Search for the cell housing the specified text and yield its [X, Y] center coordinate. 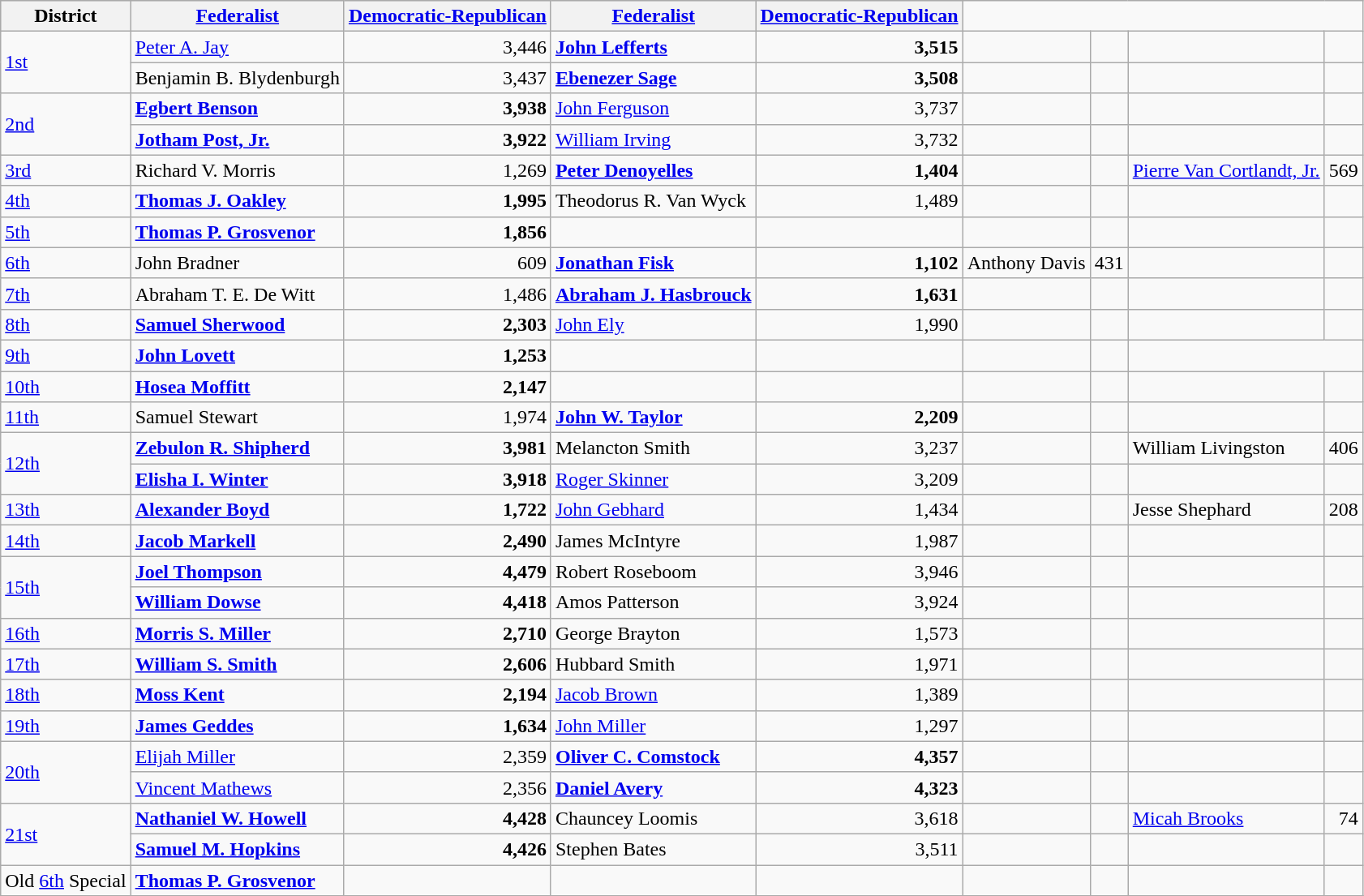
74 [1343, 818]
1,722 [448, 510]
15th [66, 587]
Hosea Moffitt [237, 387]
2,194 [448, 695]
569 [1343, 170]
2,356 [448, 787]
18th [66, 695]
Zebulon R. Shipherd [237, 448]
3,515 [860, 47]
1,987 [860, 541]
Oliver C. Comstock [654, 757]
1,389 [860, 695]
Daniel Avery [654, 787]
3,938 [448, 109]
Robert Roseboom [654, 572]
21st [66, 834]
Jacob Markell [237, 541]
Thomas J. Oakley [237, 201]
4,323 [860, 787]
406 [1343, 448]
2,147 [448, 387]
Morris S. Miller [237, 633]
4th [66, 201]
1,990 [860, 324]
John Ferguson [654, 109]
1,434 [860, 510]
9th [66, 355]
3,508 [860, 78]
4,428 [448, 818]
John W. Taylor [654, 418]
Alexander Boyd [237, 510]
431 [1109, 263]
John Lovett [237, 355]
4,418 [448, 602]
John Bradner [237, 263]
2,303 [448, 324]
Joel Thompson [237, 572]
John Ely [654, 324]
Amos Patterson [654, 602]
William Livingston [1226, 448]
10th [66, 387]
3rd [66, 170]
George Brayton [654, 633]
Samuel Sherwood [237, 324]
3,209 [860, 479]
Chauncey Loomis [654, 818]
12th [66, 464]
1,971 [860, 664]
Roger Skinner [654, 479]
5th [66, 232]
John Lefferts [654, 47]
7th [66, 294]
4,357 [860, 757]
Peter Denoyelles [654, 170]
William Irving [654, 139]
William S. Smith [237, 664]
Benjamin B. Blydenburgh [237, 78]
John Gebhard [654, 510]
1,297 [860, 726]
3,918 [448, 479]
Elisha I. Winter [237, 479]
Abraham T. E. De Witt [237, 294]
208 [1343, 510]
James Geddes [237, 726]
Hubbard Smith [654, 664]
3,981 [448, 448]
2,359 [448, 757]
14th [66, 541]
Old 6th Special [66, 880]
609 [448, 263]
Anthony Davis [1027, 263]
13th [66, 510]
1st [66, 62]
2,606 [448, 664]
2,209 [860, 418]
3,237 [860, 448]
1,995 [448, 201]
1,269 [448, 170]
6th [66, 263]
11th [66, 418]
Jacob Brown [654, 695]
Peter A. Jay [237, 47]
Abraham J. Hasbrouck [654, 294]
Moss Kent [237, 695]
3,437 [448, 78]
3,618 [860, 818]
Samuel M. Hopkins [237, 849]
16th [66, 633]
John Miller [654, 726]
1,856 [448, 232]
1,102 [860, 263]
1,631 [860, 294]
District [66, 16]
1,573 [860, 633]
3,922 [448, 139]
1,489 [860, 201]
1,404 [860, 170]
Melancton Smith [654, 448]
Jotham Post, Jr. [237, 139]
20th [66, 772]
Ebenezer Sage [654, 78]
2,710 [448, 633]
3,511 [860, 849]
Samuel Stewart [237, 418]
James McIntyre [654, 541]
19th [66, 726]
2nd [66, 124]
3,946 [860, 572]
1,486 [448, 294]
Nathaniel W. Howell [237, 818]
Micah Brooks [1226, 818]
3,446 [448, 47]
Stephen Bates [654, 849]
Vincent Mathews [237, 787]
1,253 [448, 355]
Egbert Benson [237, 109]
2,490 [448, 541]
1,974 [448, 418]
Pierre Van Cortlandt, Jr. [1226, 170]
8th [66, 324]
3,737 [860, 109]
1,634 [448, 726]
4,479 [448, 572]
4,426 [448, 849]
Elijah Miller [237, 757]
17th [66, 664]
William Dowse [237, 602]
Theodorus R. Van Wyck [654, 201]
Jonathan Fisk [654, 263]
Richard V. Morris [237, 170]
Jesse Shephard [1226, 510]
3,924 [860, 602]
3,732 [860, 139]
